Output the [X, Y] coordinate of the center of the cell containing the given text.  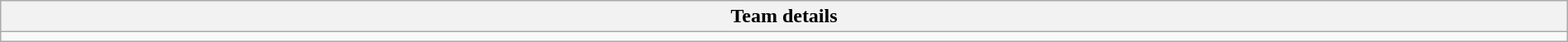
Team details [784, 16]
